Search for the cell housing the specified text and yield its [X, Y] center coordinate. 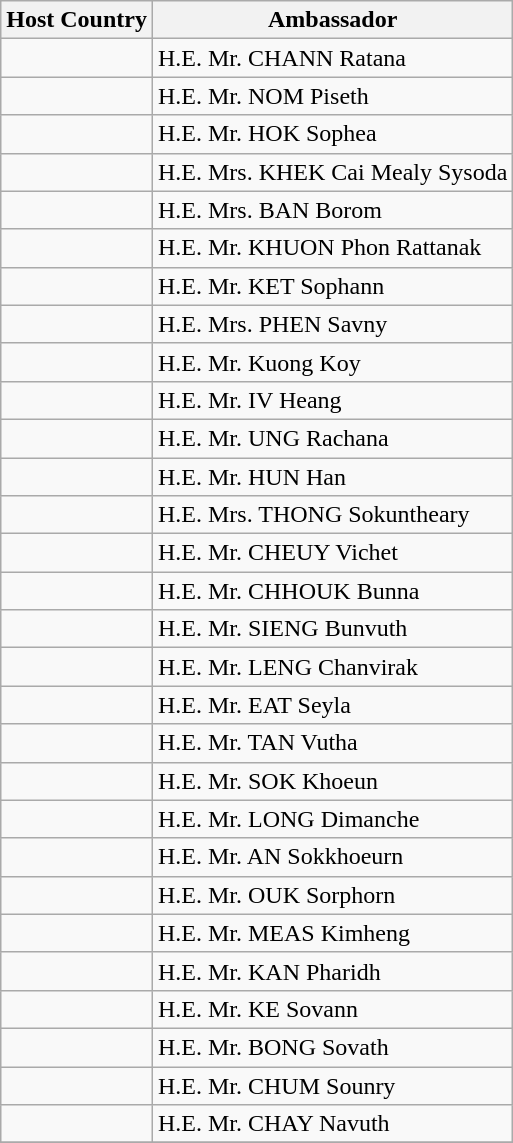
H.E. Mrs. PHEN Savny [332, 324]
Ambassador [332, 20]
H.E. Mr. CHAY Navuth [332, 1124]
H.E. Mr. MEAS Kimheng [332, 933]
H.E. Mr. KAN Pharidh [332, 971]
H.E. Mr. CHEUY Vichet [332, 553]
H.E. Mr. CHHOUK Bunna [332, 591]
H.E. Mr. Kuong Koy [332, 362]
H.E. Mr. KE Sovann [332, 1009]
H.E. Mr. SIENG Bunvuth [332, 629]
H.E. Mr. LENG Chanvirak [332, 667]
H.E. Mrs. BAN Borom [332, 210]
H.E. Mrs. KHEK Cai Mealy Sysoda [332, 172]
Host Country [77, 20]
H.E. Mr. TAN Vutha [332, 743]
H.E. Mr. NOM Piseth [332, 96]
H.E. Mr. OUK Sorphorn [332, 895]
H.E. Mr. LONG Dimanche [332, 819]
H.E. Mr. KET Sophann [332, 286]
H.E. Mr. HUN Han [332, 477]
H.E. Mr. KHUON Phon Rattanak [332, 248]
H.E. Mr. SOK Khoeun [332, 781]
H.E. Mrs. THONG Sokuntheary [332, 515]
H.E. Mr. AN Sokkhoeurn [332, 857]
H.E. Mr. CHANN Ratana [332, 58]
H.E. Mr. EAT Seyla [332, 705]
H.E. Mr. UNG Rachana [332, 438]
H.E. Mr. CHUM Sounry [332, 1085]
H.E. Mr. BONG Sovath [332, 1047]
H.E. Mr. IV Heang [332, 400]
H.E. Mr. HOK Sophea [332, 134]
